Capture the cell that displays the provided text and extract its [x, y] central coordinate. 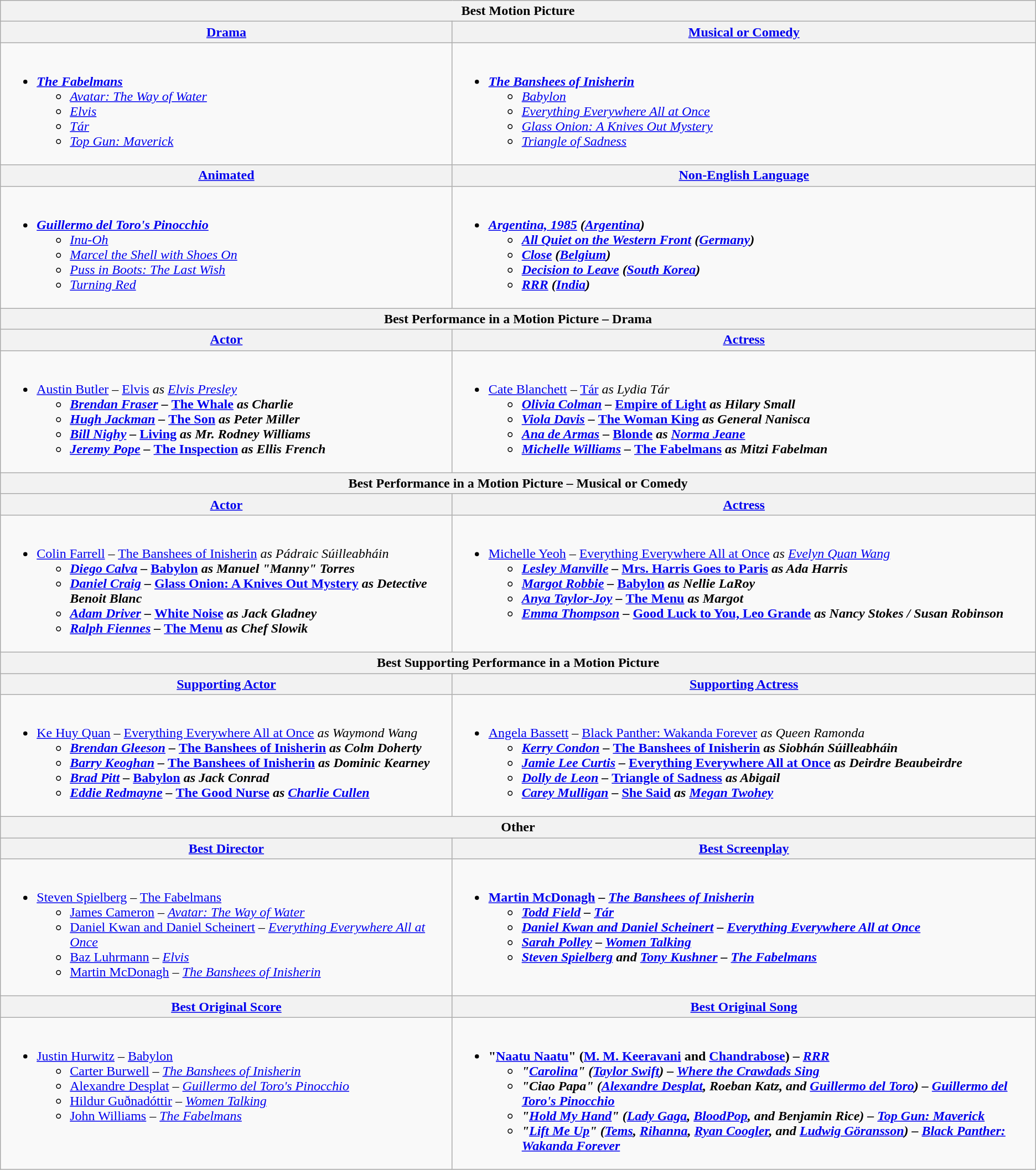
Non-English Language [744, 175]
Guillermo del Toro's PinocchioInu-OhMarcel the Shell with Shoes OnPuss in Boots: The Last WishTurning Red [226, 247]
Best Screenplay [744, 848]
Best Performance in a Motion Picture – Musical or Comedy [518, 483]
Best Motion Picture [518, 11]
Best Director [226, 848]
Musical or Comedy [744, 32]
Argentina, 1985 (Argentina)All Quiet on the Western Front (Germany)Close (Belgium)Decision to Leave (South Korea)RRR (India) [744, 247]
Drama [226, 32]
Animated [226, 175]
Best Original Score [226, 1007]
Supporting Actor [226, 684]
Supporting Actress [744, 684]
Best Performance in a Motion Picture – Drama [518, 319]
The FabelmansAvatar: The Way of WaterElvisTárTop Gun: Maverick [226, 104]
Other [518, 827]
Best Supporting Performance in a Motion Picture [518, 662]
The Banshees of InisherinBabylonEverything Everywhere All at OnceGlass Onion: A Knives Out MysteryTriangle of Sadness [744, 104]
Best Original Song [744, 1007]
